From the cell containing the given text, extract its center point as [x, y] coordinate. 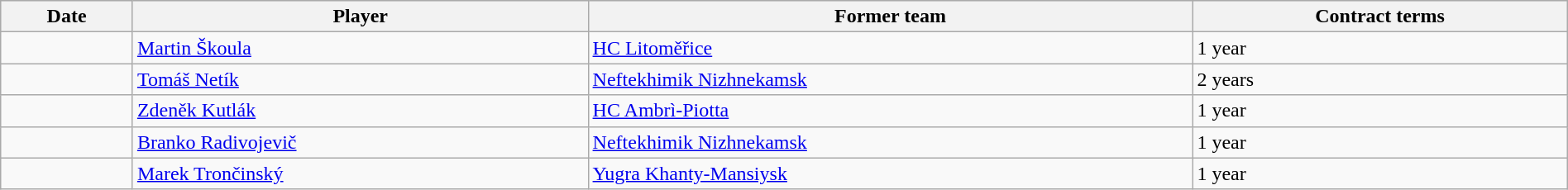
Contract terms [1379, 17]
2 years [1379, 79]
Yugra Khanty-Mansiysk [890, 173]
Branko Radivojevič [361, 142]
Player [361, 17]
Tomáš Netík [361, 79]
Date [67, 17]
Zdeněk Kutlák [361, 111]
Marek Trončinský [361, 173]
Former team [890, 17]
HC Litoměřice [890, 48]
Martin Škoula [361, 48]
HC Ambrì-Piotta [890, 111]
